Provide the (X, Y) coordinate of the cell's center where the given text is located.  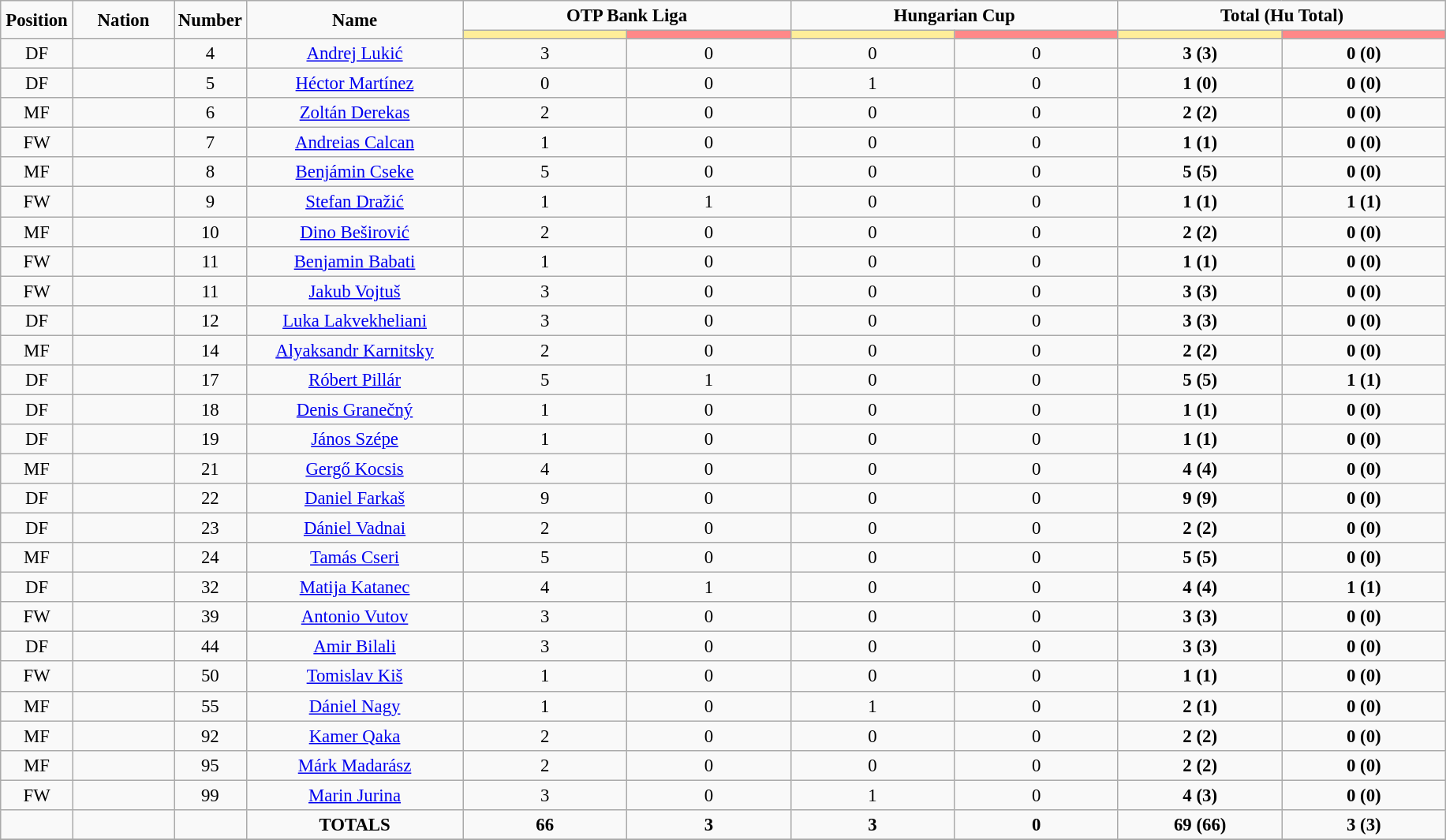
Total (Hu Total) (1281, 16)
Amir Bilali (355, 647)
18 (211, 409)
4 (3) (1200, 795)
TOTALS (355, 825)
Jakub Vojtuš (355, 291)
Tomislav Kiš (355, 677)
Position (37, 20)
Benjamin Babati (355, 261)
17 (211, 380)
24 (211, 558)
Number (211, 20)
22 (211, 498)
Antonio Vutov (355, 617)
92 (211, 736)
Róbert Pillár (355, 380)
99 (211, 795)
23 (211, 528)
Luka Lakvekheliani (355, 320)
95 (211, 765)
10 (211, 232)
55 (211, 706)
39 (211, 617)
Márk Madarász (355, 765)
Gergő Kocsis (355, 469)
12 (211, 320)
Dániel Nagy (355, 706)
Name (355, 20)
32 (211, 588)
OTP Bank Liga (626, 16)
Daniel Farkaš (355, 498)
7 (211, 143)
Nation (123, 20)
Dino Beširović (355, 232)
Dániel Vadnai (355, 528)
Zoltán Derekas (355, 113)
69 (66) (1200, 825)
19 (211, 439)
Stefan Dražić (355, 202)
66 (545, 825)
9 (9) (1200, 498)
6 (211, 113)
Benjámin Cseke (355, 173)
Héctor Martínez (355, 84)
Alyaksandr Karnitsky (355, 350)
Tamás Cseri (355, 558)
44 (211, 647)
2 (1) (1200, 706)
Matija Katanec (355, 588)
8 (211, 173)
Andrej Lukić (355, 54)
Hungarian Cup (955, 16)
János Szépe (355, 439)
21 (211, 469)
50 (211, 677)
Denis Granečný (355, 409)
Marin Jurina (355, 795)
1 (0) (1200, 84)
Andreias Calcan (355, 143)
14 (211, 350)
Kamer Qaka (355, 736)
